Return the (X, Y) coordinate for the center point of the cell that contains the specified text.  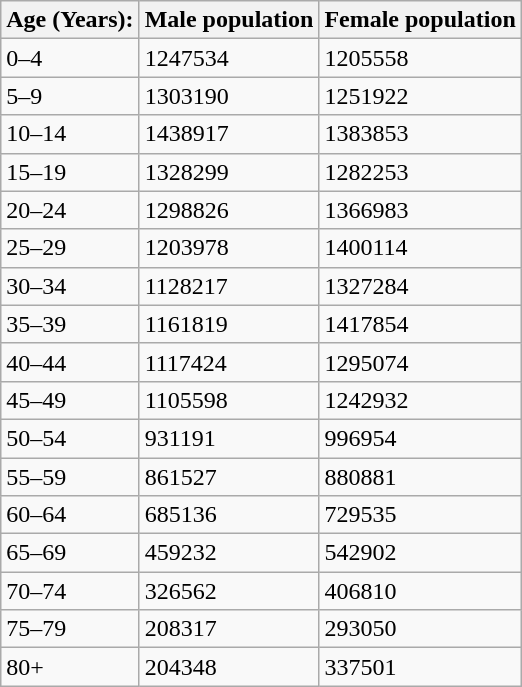
1128217 (229, 286)
729535 (420, 515)
208317 (229, 629)
75–79 (70, 629)
60–64 (70, 515)
1383853 (420, 134)
1247534 (229, 58)
25–29 (70, 248)
337501 (420, 667)
1205558 (420, 58)
880881 (420, 477)
1417854 (420, 324)
40–44 (70, 362)
0–4 (70, 58)
10–14 (70, 134)
1438917 (229, 134)
1117424 (229, 362)
1242932 (420, 400)
1282253 (420, 172)
65–69 (70, 553)
1303190 (229, 96)
70–74 (70, 591)
861527 (229, 477)
931191 (229, 438)
30–34 (70, 286)
35–39 (70, 324)
204348 (229, 667)
326562 (229, 591)
293050 (420, 629)
406810 (420, 591)
15–19 (70, 172)
1328299 (229, 172)
1251922 (420, 96)
459232 (229, 553)
1366983 (420, 210)
542902 (420, 553)
1295074 (420, 362)
80+ (70, 667)
50–54 (70, 438)
5–9 (70, 96)
55–59 (70, 477)
20–24 (70, 210)
996954 (420, 438)
685136 (229, 515)
45–49 (70, 400)
1400114 (420, 248)
1161819 (229, 324)
Female population (420, 20)
1298826 (229, 210)
1203978 (229, 248)
1105598 (229, 400)
1327284 (420, 286)
Age (Years): (70, 20)
Male population (229, 20)
